Extract the [x, y] coordinate from the center of the cell holding the provided text.  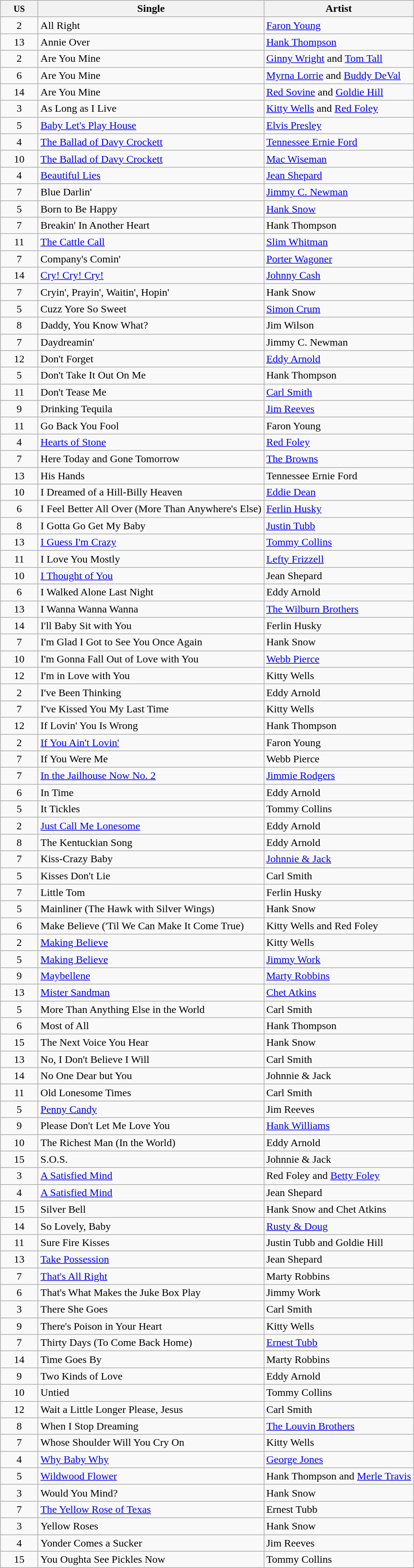
George Jones [339, 1459]
Chet Atkins [339, 992]
Jimmie Rodgers [339, 776]
Go Back You Fool [151, 425]
When I Stop Dreaming [151, 1426]
I Walked Alone Last Night [151, 592]
Artist [339, 9]
Hank Williams [339, 1126]
If You Ain't Lovin' [151, 743]
Why Baby Why [151, 1459]
Wildwood Flower [151, 1476]
The Wilburn Brothers [339, 609]
Simon Crum [339, 309]
Company's Comin' [151, 259]
All Right [151, 25]
Breakin' In Another Heart [151, 226]
Old Lonesome Times [151, 1093]
Justin Tubb and Goldie Hill [339, 1242]
Eddie Dean [339, 492]
Elvis Presley [339, 125]
No One Dear but You [151, 1076]
Jim Wilson [339, 326]
Baby Let's Play House [151, 125]
Please Don't Let Me Love You [151, 1126]
Thirty Days (To Come Back Home) [151, 1343]
Lefty Frizzell [339, 559]
I've Been Thinking [151, 692]
Don't Forget [151, 359]
More Than Anything Else in the World [151, 1009]
Mister Sandman [151, 992]
Red Foley [339, 442]
The Cattle Call [151, 242]
I'm in Love with You [151, 676]
Little Tom [151, 892]
In the Jailhouse Now No. 2 [151, 776]
Make Believe ('Til We Can Make It Come True) [151, 926]
Mac Wiseman [339, 159]
Cuzz Yore So Sweet [151, 309]
Beautiful Lies [151, 175]
Justin Tubb [339, 526]
If You Were Me [151, 759]
Just Call Me Lonesome [151, 826]
Hank Snow and Chet Atkins [339, 1209]
The Browns [339, 459]
Myrna Lorrie and Buddy DeVal [339, 75]
There's Poison in Your Heart [151, 1326]
That's What Makes the Juke Box Play [151, 1293]
Silver Bell [151, 1209]
The Kentuckian Song [151, 842]
You Oughta See Pickles Now [151, 1560]
If Lovin' You Is Wrong [151, 726]
Yellow Roses [151, 1526]
The Louvin Brothers [339, 1426]
Don't Tease Me [151, 392]
That's All Right [151, 1276]
I Gotta Go Get My Baby [151, 526]
Kiss-Crazy Baby [151, 859]
Johnny Cash [339, 276]
Daddy, You Know What? [151, 326]
Ginny Wright and Tom Tall [339, 59]
I Thought of You [151, 576]
Drinking Tequila [151, 409]
In Time [151, 793]
So Lovely, Baby [151, 1226]
No, I Don't Believe I Will [151, 1059]
Wait a Little Longer Please, Jesus [151, 1409]
I Dreamed of a Hill-Billy Heaven [151, 492]
Two Kinds of Love [151, 1376]
Penny Candy [151, 1109]
Rusty & Doug [339, 1226]
I'm Glad I Got to See You Once Again [151, 642]
Porter Wagoner [339, 259]
There She Goes [151, 1310]
Kisses Don't Lie [151, 876]
Whose Shoulder Will You Cry On [151, 1443]
US [19, 9]
I'll Baby Sit with You [151, 626]
Maybellene [151, 976]
Yonder Comes a Sucker [151, 1543]
His Hands [151, 475]
It Tickles [151, 809]
Red Sovine and Goldie Hill [339, 92]
Most of All [151, 1026]
Hank Thompson and Merle Travis [339, 1476]
Cryin', Prayin', Waitin', Hopin' [151, 292]
Sure Fire Kisses [151, 1242]
Take Possession [151, 1259]
Hearts of Stone [151, 442]
Here Today and Gone Tomorrow [151, 459]
Don't Take It Out On Me [151, 375]
I Feel Better All Over (More Than Anywhere's Else) [151, 509]
Mainliner (The Hawk with Silver Wings) [151, 909]
The Next Voice You Hear [151, 1043]
Untied [151, 1393]
I've Kissed You My Last Time [151, 709]
The Richest Man (In the World) [151, 1143]
I Wanna Wanna Wanna [151, 609]
S.O.S. [151, 1159]
Born to Be Happy [151, 209]
Single [151, 9]
Blue Darlin' [151, 192]
Daydreamin' [151, 342]
Red Foley and Betty Foley [339, 1176]
The Yellow Rose of Texas [151, 1509]
I Guess I'm Crazy [151, 542]
I Love You Mostly [151, 559]
Annie Over [151, 42]
I'm Gonna Fall Out of Love with You [151, 659]
Slim Whitman [339, 242]
Cry! Cry! Cry! [151, 276]
Time Goes By [151, 1359]
Would You Mind? [151, 1493]
As Long as I Live [151, 109]
